Provide the (X, Y) coordinate of the cell's center where the given text is located.  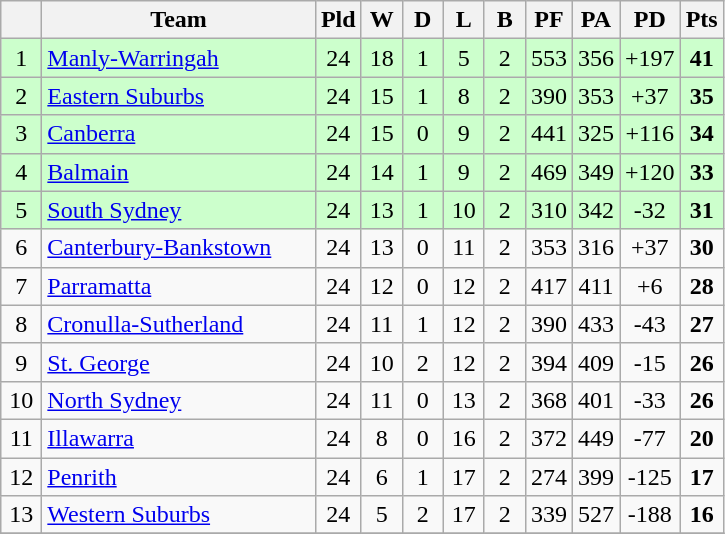
PA (596, 20)
35 (702, 96)
+6 (650, 286)
+120 (650, 172)
342 (596, 210)
316 (596, 248)
399 (596, 477)
North Sydney (179, 400)
20 (702, 438)
Canterbury-Bankstown (179, 248)
-77 (650, 438)
3 (22, 134)
-43 (650, 324)
31 (702, 210)
D (422, 20)
B (504, 20)
-188 (650, 515)
PD (650, 20)
Balmain (179, 172)
+116 (650, 134)
339 (548, 515)
30 (702, 248)
Penrith (179, 477)
417 (548, 286)
33 (702, 172)
L (464, 20)
-125 (650, 477)
Parramatta (179, 286)
Manly-Warringah (179, 58)
433 (596, 324)
Eastern Suburbs (179, 96)
-15 (650, 362)
28 (702, 286)
Cronulla-Sutherland (179, 324)
Western Suburbs (179, 515)
14 (382, 172)
449 (596, 438)
401 (596, 400)
527 (596, 515)
372 (548, 438)
349 (596, 172)
Pld (338, 20)
7 (22, 286)
41 (702, 58)
27 (702, 324)
South Sydney (179, 210)
411 (596, 286)
Pts (702, 20)
W (382, 20)
310 (548, 210)
469 (548, 172)
34 (702, 134)
409 (596, 362)
Canberra (179, 134)
Team (179, 20)
18 (382, 58)
356 (596, 58)
325 (596, 134)
274 (548, 477)
-33 (650, 400)
St. George (179, 362)
553 (548, 58)
-32 (650, 210)
368 (548, 400)
Illawarra (179, 438)
+197 (650, 58)
441 (548, 134)
4 (22, 172)
394 (548, 362)
PF (548, 20)
